Return the (X, Y) coordinate for the center point of the cell that contains the specified text.  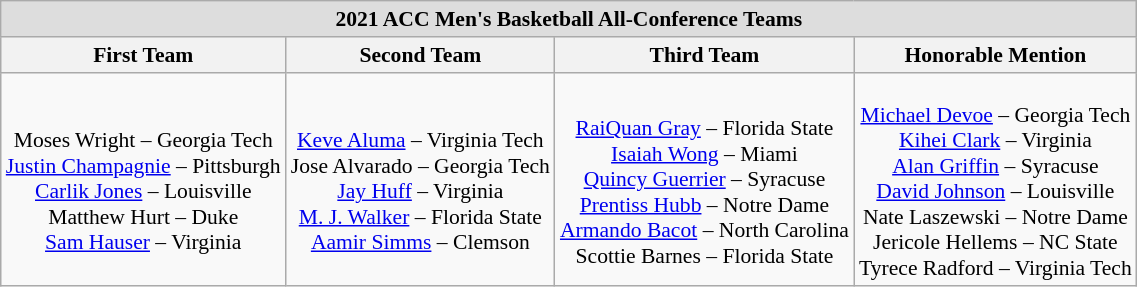
2021 ACC Men's Basketball All-Conference Teams (569, 19)
Third Team (704, 55)
Second Team (420, 55)
Keve Aluma – Virginia Tech Jose Alvarado – Georgia Tech Jay Huff – Virginia M. J. Walker – Florida State Aamir Simms – Clemson (420, 179)
First Team (144, 55)
Honorable Mention (996, 55)
Moses Wright – Georgia Tech Justin Champagnie – Pittsburgh Carlik Jones – Louisville Matthew Hurt – Duke Sam Hauser – Virginia (144, 179)
